Locate the cell with the specified text and output its [X, Y] center coordinate. 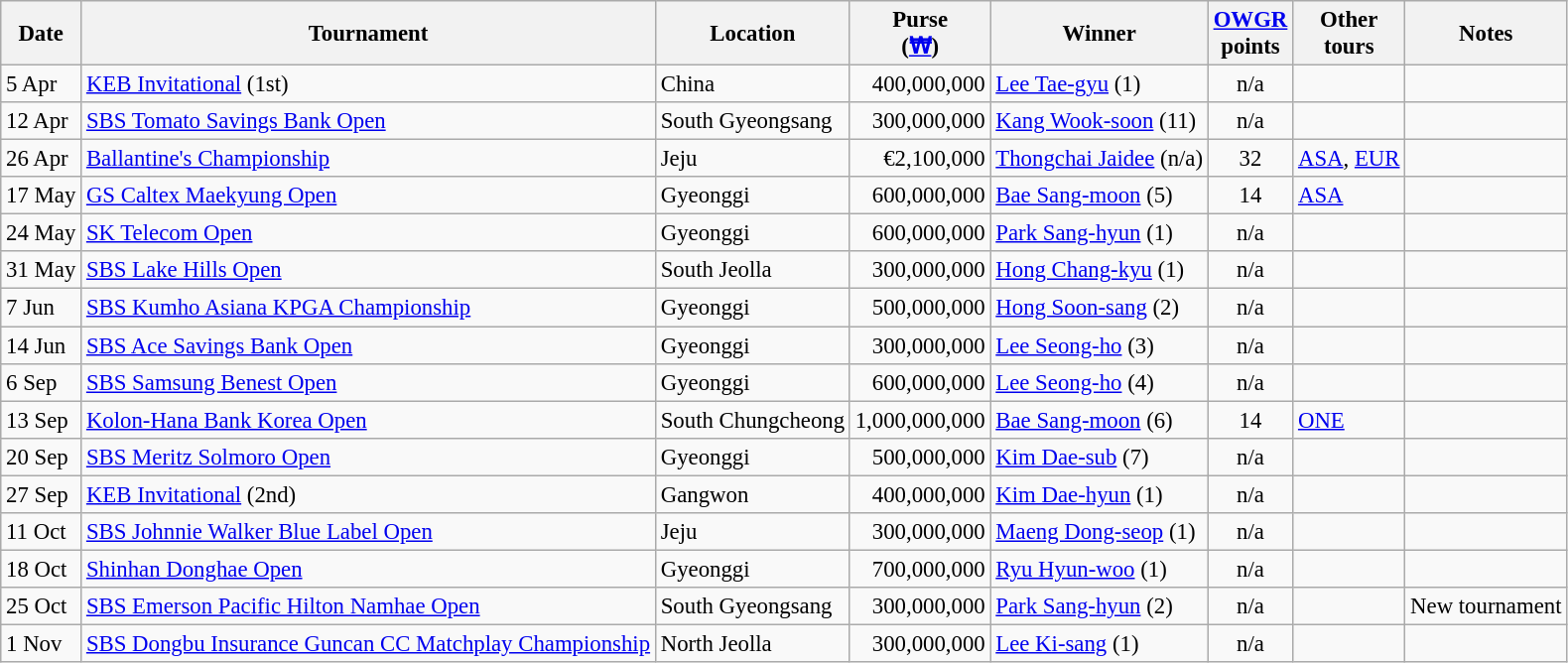
SBS Dongbu Insurance Guncan CC Matchplay Championship [369, 643]
Gangwon [752, 494]
ASA, EUR [1350, 159]
Bae Sang-moon (6) [1100, 420]
Othertours [1350, 34]
12 Apr [42, 121]
New tournament [1487, 606]
32 [1250, 159]
1,000,000,000 [920, 420]
Lee Seong-ho (3) [1100, 345]
Lee Ki-sang (1) [1100, 643]
20 Sep [42, 457]
€2,100,000 [920, 159]
31 May [42, 271]
SBS Meritz Solmoro Open [369, 457]
Notes [1487, 34]
13 Sep [42, 420]
SBS Samsung Benest Open [369, 382]
Tournament [369, 34]
SBS Kumho Asiana KPGA Championship [369, 308]
GS Caltex Maekyung Open [369, 196]
Thongchai Jaidee (n/a) [1100, 159]
5 Apr [42, 84]
17 May [42, 196]
ASA [1350, 196]
25 Oct [42, 606]
Lee Seong-ho (4) [1100, 382]
11 Oct [42, 532]
Kang Wook-soon (11) [1100, 121]
6 Sep [42, 382]
North Jeolla [752, 643]
26 Apr [42, 159]
South Jeolla [752, 271]
700,000,000 [920, 569]
KEB Invitational (2nd) [369, 494]
Winner [1100, 34]
SBS Emerson Pacific Hilton Namhae Open [369, 606]
Kolon-Hana Bank Korea Open [369, 420]
Hong Chang-kyu (1) [1100, 271]
SK Telecom Open [369, 233]
24 May [42, 233]
1 Nov [42, 643]
Kim Dae-hyun (1) [1100, 494]
Park Sang-hyun (1) [1100, 233]
27 Sep [42, 494]
Purse(₩) [920, 34]
Maeng Dong-seop (1) [1100, 532]
14 Jun [42, 345]
ONE [1350, 420]
Kim Dae-sub (7) [1100, 457]
Park Sang-hyun (2) [1100, 606]
Ryu Hyun-woo (1) [1100, 569]
Bae Sang-moon (5) [1100, 196]
Lee Tae-gyu (1) [1100, 84]
SBS Ace Savings Bank Open [369, 345]
SBS Johnnie Walker Blue Label Open [369, 532]
Location [752, 34]
South Chungcheong [752, 420]
18 Oct [42, 569]
OWGRpoints [1250, 34]
China [752, 84]
7 Jun [42, 308]
KEB Invitational (1st) [369, 84]
SBS Tomato Savings Bank Open [369, 121]
Shinhan Donghae Open [369, 569]
SBS Lake Hills Open [369, 271]
Ballantine's Championship [369, 159]
Date [42, 34]
Hong Soon-sang (2) [1100, 308]
